Identify which cell holds the provided text, then report its [x, y] central coordinate. 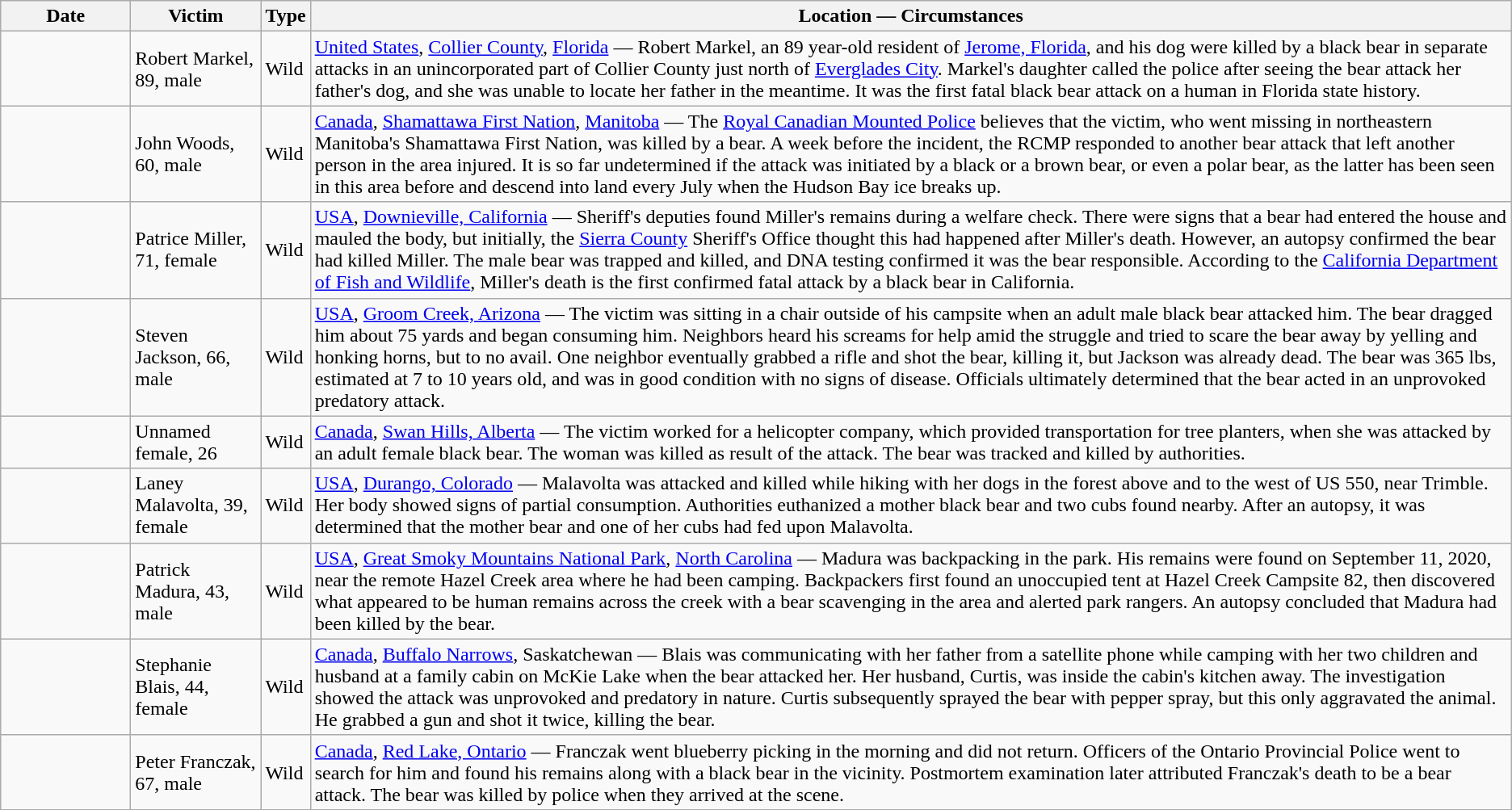
Laney Malavolta, 39, female [195, 506]
Peter Franczak, 67, male [195, 772]
Stephanie Blais, 44, female [195, 686]
Type [286, 16]
John Woods, 60, male [195, 153]
Unnamed female, 26 [195, 443]
Victim [195, 16]
Date [66, 16]
Robert Markel, 89, male [195, 69]
Patrick Madura, 43, male [195, 591]
Steven Jackson, 66, male [195, 357]
Patrice Miller, 71, female [195, 250]
Location — Circumstances [911, 16]
